Return (X, Y) of the center of cell containing provided text 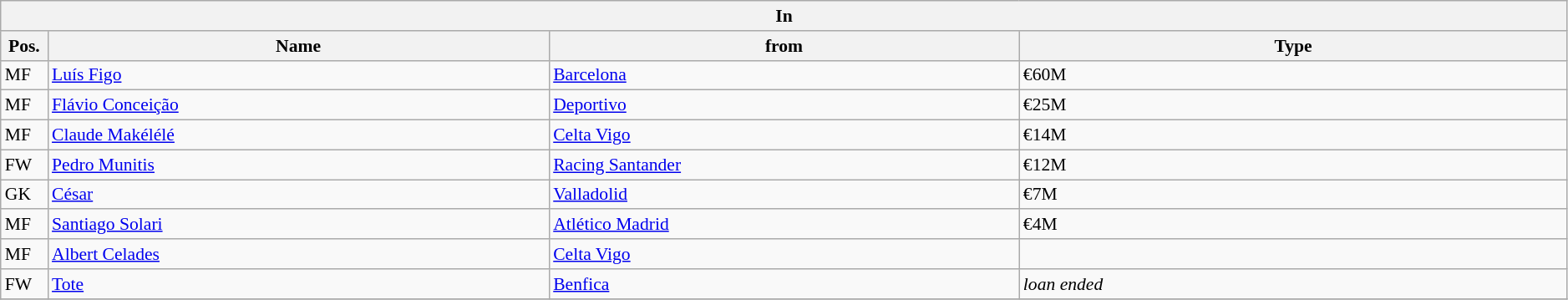
€14M (1293, 135)
Pos. (24, 46)
Pedro Munitis (298, 165)
Claude Makélélé (298, 135)
In (784, 16)
César (298, 195)
Tote (298, 284)
Type (1293, 46)
Deportivo (784, 105)
Racing Santander (784, 165)
loan ended (1293, 284)
Atlético Madrid (784, 225)
€60M (1293, 75)
Flávio Conceição (298, 105)
€7M (1293, 195)
Name (298, 46)
Benfica (784, 284)
Santiago Solari (298, 225)
Barcelona (784, 75)
€12M (1293, 165)
Luís Figo (298, 75)
from (784, 46)
Valladolid (784, 195)
GK (24, 195)
€4M (1293, 225)
€25M (1293, 105)
Albert Celades (298, 254)
